Determine the [x, y] coordinate at the center of the cell enclosing the given text.  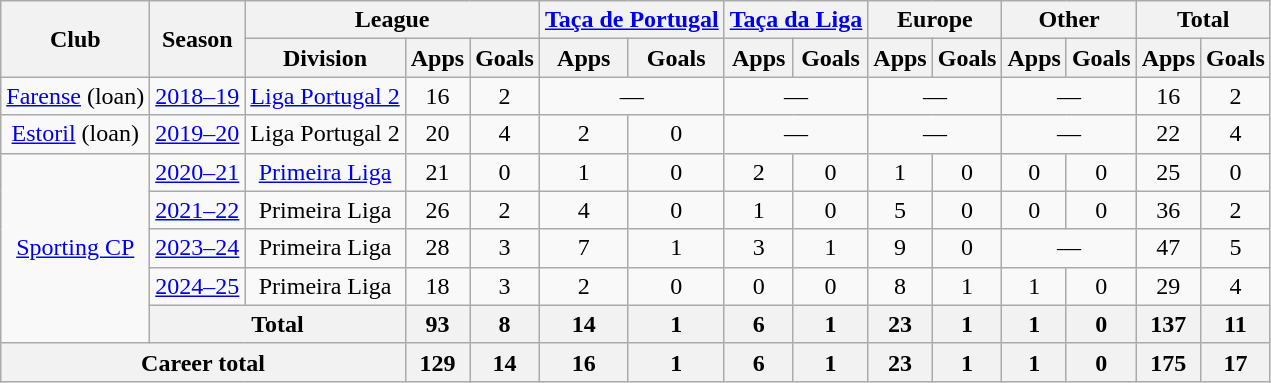
Taça de Portugal [632, 20]
2020–21 [198, 172]
25 [1168, 172]
Division [325, 58]
29 [1168, 286]
Estoril (loan) [76, 134]
175 [1168, 362]
7 [584, 248]
League [392, 20]
28 [437, 248]
Taça da Liga [796, 20]
11 [1236, 324]
Season [198, 39]
Europe [935, 20]
36 [1168, 210]
17 [1236, 362]
2018–19 [198, 96]
22 [1168, 134]
9 [900, 248]
Other [1069, 20]
21 [437, 172]
2021–22 [198, 210]
20 [437, 134]
129 [437, 362]
93 [437, 324]
Club [76, 39]
2024–25 [198, 286]
47 [1168, 248]
Career total [203, 362]
137 [1168, 324]
2019–20 [198, 134]
18 [437, 286]
Farense (loan) [76, 96]
26 [437, 210]
Sporting CP [76, 248]
2023–24 [198, 248]
